Determine the [X, Y] coordinate at the center of the cell enclosing the given text.  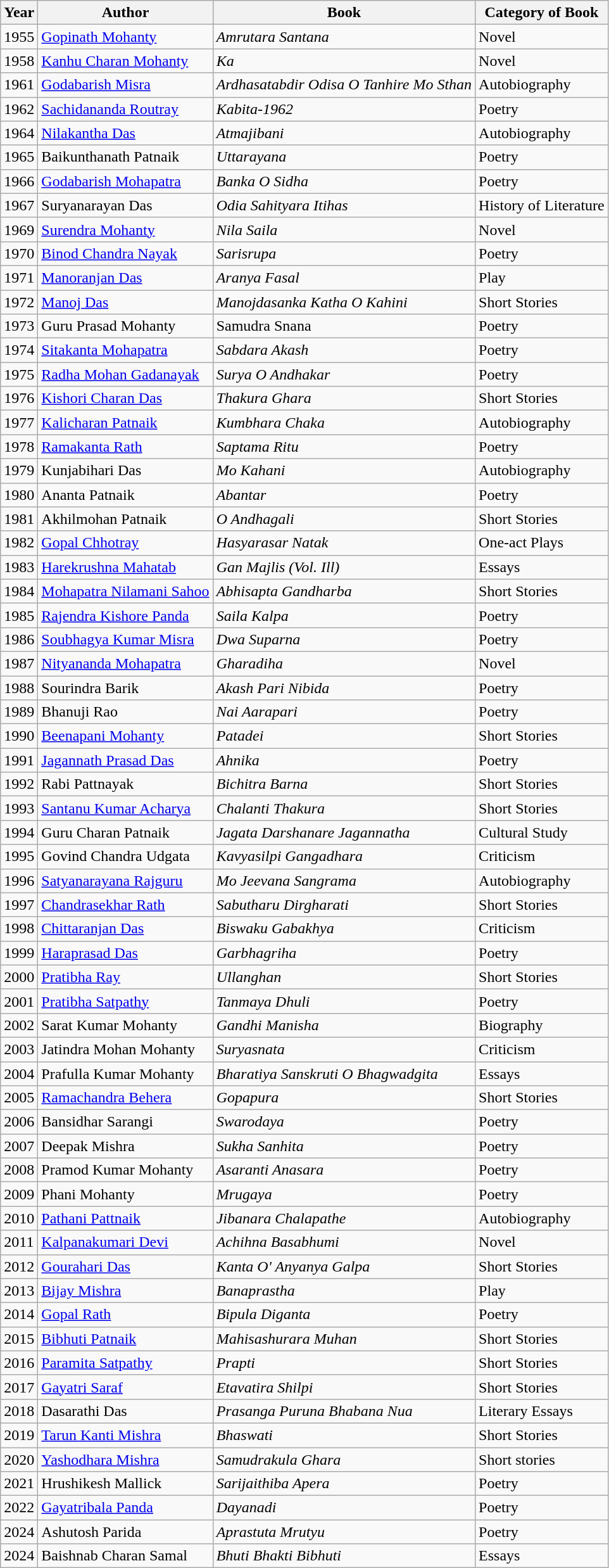
Biography [542, 1025]
1992 [19, 784]
1973 [19, 326]
Deepak Mishra [125, 1146]
Category of Book [542, 13]
Mohapatra Nilamani Sahoo [125, 591]
Aranya Fasal [344, 277]
2001 [19, 1001]
Asaranti Anasara [344, 1170]
Ramakanta Rath [125, 447]
2003 [19, 1049]
2009 [19, 1194]
Surendra Mohanty [125, 229]
Yashodhara Mishra [125, 1459]
Haraprasad Das [125, 953]
Gan Majlis (Vol. Ill) [344, 567]
Jatindra Mohan Mohanty [125, 1049]
2011 [19, 1242]
1981 [19, 519]
Sabutharu Dirgharati [344, 905]
Saila Kalpa [344, 615]
Pramod Kumar Mohanty [125, 1170]
1955 [19, 37]
Guru Prasad Mohanty [125, 326]
Godabarish Mohapatra [125, 181]
Harekrushna Mahatab [125, 567]
Binod Chandra Nayak [125, 253]
1962 [19, 109]
Surya O Andhakar [344, 374]
Baishnab Charan Samal [125, 1556]
Dwa Suparna [344, 639]
Nityananda Mohapatra [125, 663]
Pratibha Satpathy [125, 1001]
Pratibha Ray [125, 977]
Thakura Ghara [344, 398]
Ramachandra Behera [125, 1098]
Bibhuti Patnaik [125, 1339]
2022 [19, 1508]
Samudrakula Ghara [344, 1459]
Atmajibani [344, 133]
Kunjabihari Das [125, 471]
Mo Kahani [344, 471]
Sabdara Akash [344, 350]
Sarat Kumar Mohanty [125, 1025]
Chalanti Thakura [344, 808]
Garbhagriha [344, 953]
Amrutara Santana [344, 37]
1993 [19, 808]
Ka [344, 61]
Gourahari Das [125, 1266]
1996 [19, 881]
Sachidananda Routray [125, 109]
2000 [19, 977]
Swarodaya [344, 1122]
Sourindra Barik [125, 687]
Mrugaya [344, 1194]
Banaprastha [344, 1291]
1974 [19, 350]
Bhuti Bhakti Bibhuti [344, 1556]
2012 [19, 1266]
Bichitra Barna [344, 784]
O Andhagali [344, 519]
Achihna Basabhumi [344, 1242]
Ardhasatabdir Odisa O Tanhire Mo Sthan [344, 85]
Chandrasekhar Rath [125, 905]
2015 [19, 1339]
Bansidhar Sarangi [125, 1122]
Dayanadi [344, 1508]
Odia Sahityara Itihas [344, 205]
Manoj Das [125, 302]
Prafulla Kumar Mohanty [125, 1074]
2020 [19, 1459]
Jagata Darshanare Jagannatha [344, 832]
Manoranjan Das [125, 277]
Guru Charan Patnaik [125, 832]
Gayatribala Panda [125, 1508]
Year [19, 13]
1967 [19, 205]
Akash Pari Nibida [344, 687]
Author [125, 13]
Cultural Study [542, 832]
Kavyasilpi Gangadhara [344, 857]
Tarun Kanti Mishra [125, 1435]
Bharatiya Sanskruti O Bhagwadgita [344, 1074]
Banka O Sidha [344, 181]
1964 [19, 133]
Santanu Kumar Acharya [125, 808]
1971 [19, 277]
1980 [19, 495]
Akhilmohan Patnaik [125, 519]
Baikunthanath Patnaik [125, 157]
1999 [19, 953]
1975 [19, 374]
1986 [19, 639]
1977 [19, 423]
One-act Plays [542, 543]
2014 [19, 1315]
Gopapura [344, 1098]
1987 [19, 663]
Sukha Sanhita [344, 1146]
Kumbhara Chaka [344, 423]
1990 [19, 736]
Short stories [542, 1459]
1994 [19, 832]
Kabita-1962 [344, 109]
2021 [19, 1484]
Nilakantha Das [125, 133]
2006 [19, 1122]
Jagannath Prasad Das [125, 760]
Gopal Chhotray [125, 543]
1958 [19, 61]
Paramita Satpathy [125, 1363]
Jibanara Chalapathe [344, 1218]
1998 [19, 929]
Godabarish Misra [125, 85]
2013 [19, 1291]
2005 [19, 1098]
1976 [19, 398]
Samudra Snana [344, 326]
Manojdasanka Katha O Kahini [344, 302]
Literary Essays [542, 1411]
1966 [19, 181]
1972 [19, 302]
Govind Chandra Udgata [125, 857]
Beenapani Mohanty [125, 736]
1995 [19, 857]
1997 [19, 905]
Prasanga Puruna Bhabana Nua [344, 1411]
Gandhi Manisha [344, 1025]
Kishori Charan Das [125, 398]
Phani Mohanty [125, 1194]
Abantar [344, 495]
1989 [19, 712]
1961 [19, 85]
Mo Jeevana Sangrama [344, 881]
2019 [19, 1435]
1982 [19, 543]
Suryanarayan Das [125, 205]
2018 [19, 1411]
Ullanghan [344, 977]
Rabi Pattnayak [125, 784]
1983 [19, 567]
Gayatri Saraf [125, 1387]
2017 [19, 1387]
Soubhagya Kumar Misra [125, 639]
2002 [19, 1025]
Uttarayana [344, 157]
1970 [19, 253]
Bhaswati [344, 1435]
Kanta O' Anyanya Galpa [344, 1266]
Suryasnata [344, 1049]
2010 [19, 1218]
1978 [19, 447]
Ananta Patnaik [125, 495]
Etavatira Shilpi [344, 1387]
Kanhu Charan Mohanty [125, 61]
1984 [19, 591]
Kalicharan Patnaik [125, 423]
1965 [19, 157]
Hrushikesh Mallick [125, 1484]
1979 [19, 471]
1969 [19, 229]
Saptama Ritu [344, 447]
Gopal Rath [125, 1315]
Rajendra Kishore Panda [125, 615]
1988 [19, 687]
Biswaku Gabakhya [344, 929]
2016 [19, 1363]
Pathani Pattnaik [125, 1218]
1985 [19, 615]
Prapti [344, 1363]
Mahisashurara Muhan [344, 1339]
History of Literature [542, 205]
2008 [19, 1170]
Nila Saila [344, 229]
2007 [19, 1146]
Bipula Diganta [344, 1315]
Ashutosh Parida [125, 1532]
Sarijaithiba Apera [344, 1484]
Book [344, 13]
Gopinath Mohanty [125, 37]
Gharadiha [344, 663]
Patadei [344, 736]
1991 [19, 760]
Hasyarasar Natak [344, 543]
Aprastuta Mrutyu [344, 1532]
Nai Aarapari [344, 712]
Bhanuji Rao [125, 712]
Sitakanta Mohapatra [125, 350]
Chittaranjan Das [125, 929]
Dasarathi Das [125, 1411]
2004 [19, 1074]
Satyanarayana Rajguru [125, 881]
Sarisrupa [344, 253]
Radha Mohan Gadanayak [125, 374]
Bijay Mishra [125, 1291]
Tanmaya Dhuli [344, 1001]
Kalpanakumari Devi [125, 1242]
Ahnika [344, 760]
Abhisapta Gandharba [344, 591]
